Detect which cell encompasses the target text, then output its [x, y] center coordinate. 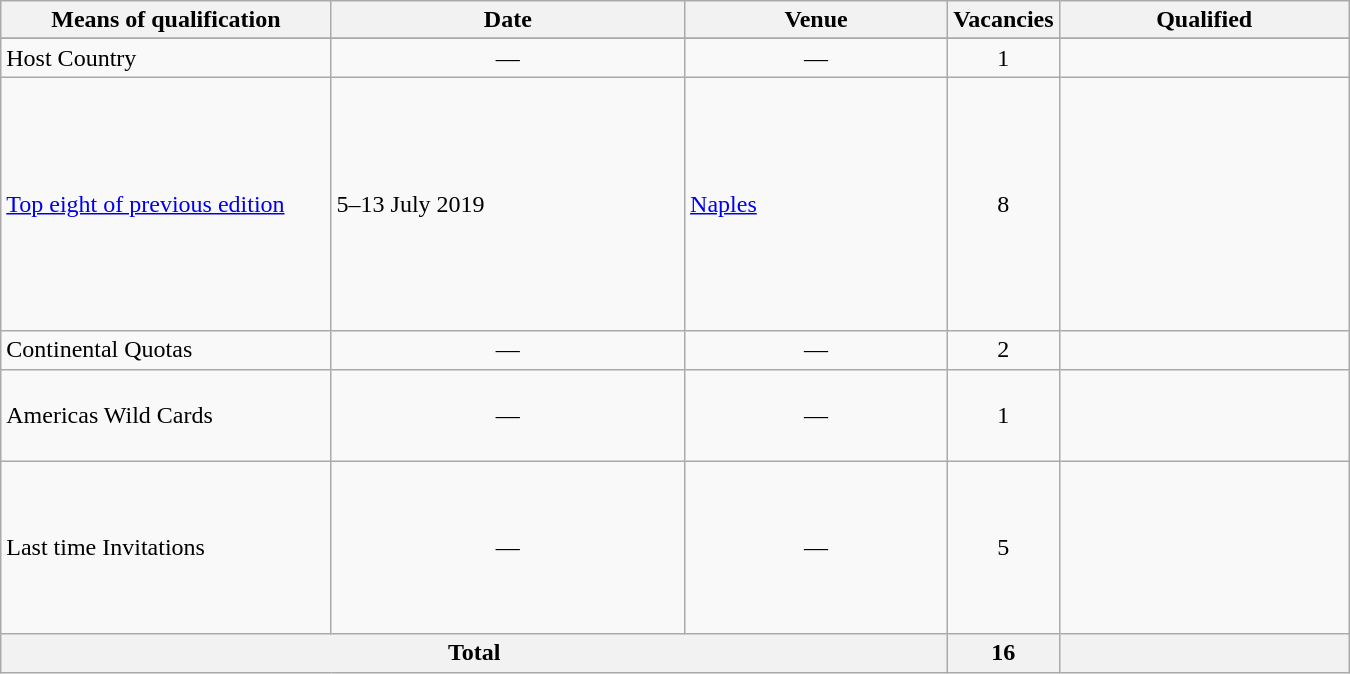
Venue [816, 20]
8 [1004, 204]
Date [508, 20]
Naples [816, 204]
5 [1004, 548]
16 [1004, 653]
Continental Quotas [166, 350]
5–13 July 2019 [508, 204]
2 [1004, 350]
Total [474, 653]
Means of qualification [166, 20]
Americas Wild Cards [166, 415]
Last time Invitations [166, 548]
Host Country [166, 58]
Qualified [1204, 20]
Vacancies [1004, 20]
Top eight of previous edition [166, 204]
